Provide the [X, Y] coordinate of the cell's center where the given text is located.  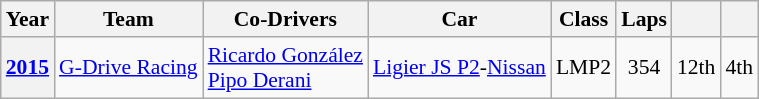
4th [739, 68]
Ricardo González Pipo Derani [286, 68]
Year [28, 19]
2015 [28, 68]
LMP2 [584, 68]
Laps [644, 19]
Car [460, 19]
Class [584, 19]
G-Drive Racing [128, 68]
354 [644, 68]
Ligier JS P2-Nissan [460, 68]
Co-Drivers [286, 19]
Team [128, 19]
12th [696, 68]
